Find where the given text appears and provide that cell's center as [X, Y] coordinate. 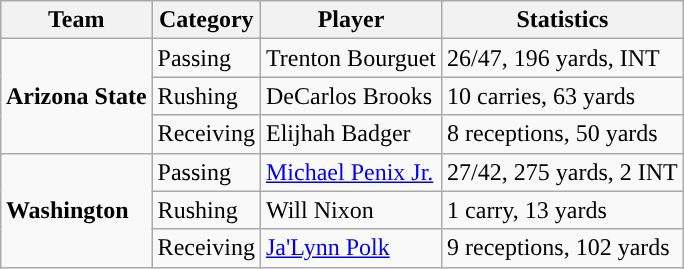
Will Nixon [350, 210]
Arizona State [76, 96]
DeCarlos Brooks [350, 96]
Trenton Bourguet [350, 58]
10 carries, 63 yards [563, 96]
Michael Penix Jr. [350, 172]
Statistics [563, 20]
27/42, 275 yards, 2 INT [563, 172]
9 receptions, 102 yards [563, 248]
Category [206, 20]
Elijhah Badger [350, 134]
Player [350, 20]
Washington [76, 210]
Ja'Lynn Polk [350, 248]
Team [76, 20]
8 receptions, 50 yards [563, 134]
1 carry, 13 yards [563, 210]
26/47, 196 yards, INT [563, 58]
